Locate the cell with the specified text and output its [x, y] center coordinate. 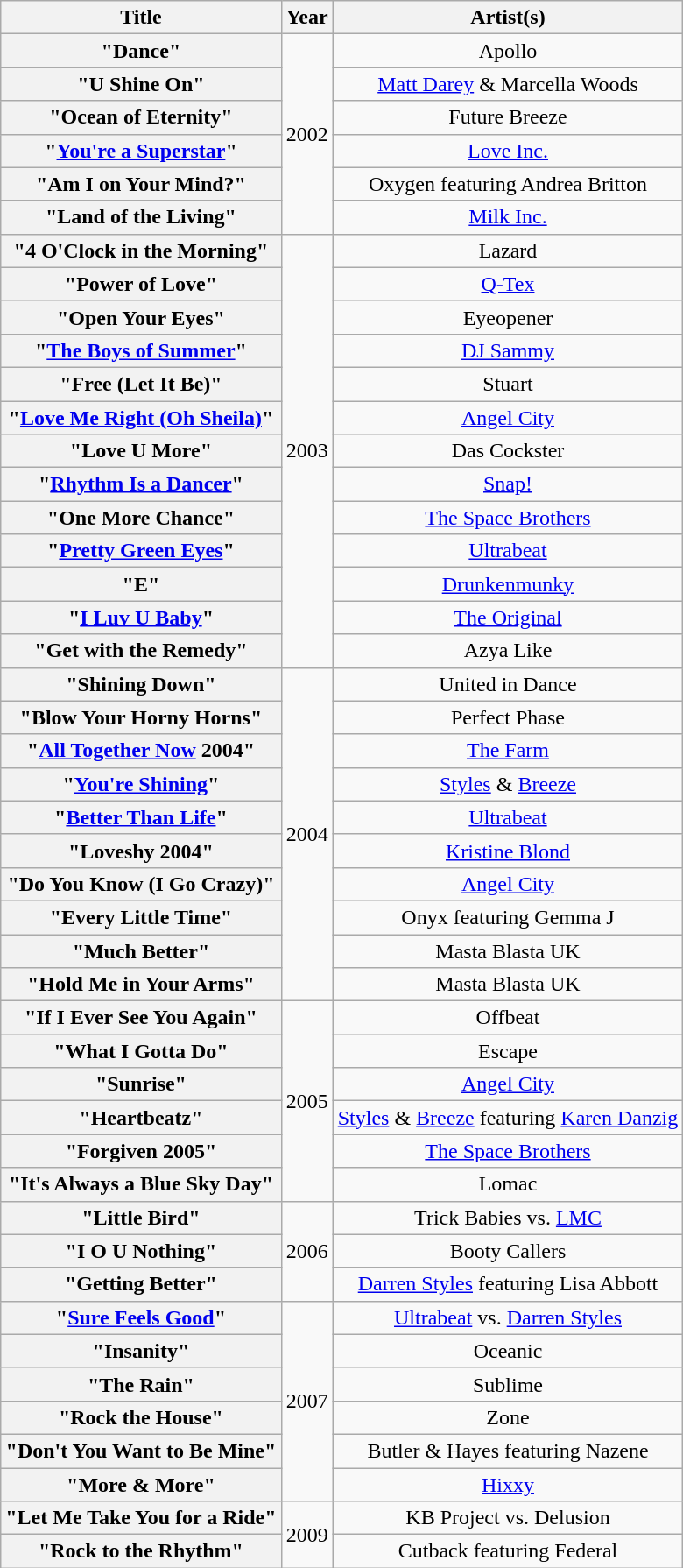
The Farm [508, 751]
"Rhythm Is a Dancer" [141, 484]
"Loveshy 2004" [141, 851]
Azya Like [508, 651]
Cutback featuring Federal [508, 1551]
"Heartbeatz" [141, 1118]
Stuart [508, 384]
"Am I on Your Mind?" [141, 184]
Perfect Phase [508, 717]
"Get with the Remedy" [141, 651]
Styles & Breeze [508, 784]
"4 O'Clock in the Morning" [141, 251]
"You're a Superstar" [141, 151]
Artist(s) [508, 18]
"You're Shining" [141, 784]
"Every Little Time" [141, 917]
Trick Babies vs. LMC [508, 1218]
"The Boys of Summer" [141, 350]
"Let Me Take You for a Ride" [141, 1518]
2006 [306, 1251]
"What I Gotta Do" [141, 1051]
"Getting Better" [141, 1284]
"Open Your Eyes" [141, 317]
Love Inc. [508, 151]
2002 [306, 134]
"Blow Your Horny Horns" [141, 717]
"Pretty Green Eyes" [141, 551]
"It's Always a Blue Sky Day" [141, 1184]
United in Dance [508, 684]
2004 [306, 834]
Escape [508, 1051]
Eyeopener [508, 317]
Zone [508, 1417]
Sublime [508, 1384]
2003 [306, 450]
Hixxy [508, 1485]
Darren Styles featuring Lisa Abbott [508, 1284]
"Don't You Want to Be Mine" [141, 1451]
"Sure Feels Good" [141, 1317]
"Ocean of Eternity" [141, 117]
Onyx featuring Gemma J [508, 917]
"I Luv U Baby" [141, 618]
"Forgiven 2005" [141, 1151]
Year [306, 18]
"Hold Me in Your Arms" [141, 985]
Lomac [508, 1184]
"U Shine On" [141, 84]
Lazard [508, 251]
"E" [141, 584]
Title [141, 18]
"The Rain" [141, 1384]
Butler & Hayes featuring Nazene [508, 1451]
KB Project vs. Delusion [508, 1518]
"Sunrise" [141, 1084]
"I O U Nothing" [141, 1251]
"Little Bird" [141, 1218]
Future Breeze [508, 117]
2007 [306, 1401]
"All Together Now 2004" [141, 751]
Matt Darey & Marcella Woods [508, 84]
Styles & Breeze featuring Karen Danzig [508, 1118]
"Rock to the Rhythm" [141, 1551]
DJ Sammy [508, 350]
"Shining Down" [141, 684]
Q-Tex [508, 284]
"Love U More" [141, 451]
"Free (Let It Be)" [141, 384]
Oxygen featuring Andrea Britton [508, 184]
"More & More" [141, 1485]
Apollo [508, 51]
Oceanic [508, 1351]
Kristine Blond [508, 851]
"Love Me Right (Oh Sheila)" [141, 418]
"Land of the Living" [141, 217]
"One More Chance" [141, 518]
Drunkenmunky [508, 584]
2005 [306, 1101]
Das Cockster [508, 451]
Offbeat [508, 1018]
"If I Ever See You Again" [141, 1018]
"Much Better" [141, 950]
"Dance" [141, 51]
Ultrabeat vs. Darren Styles [508, 1317]
Milk Inc. [508, 217]
Booty Callers [508, 1251]
"Rock the House" [141, 1417]
"Insanity" [141, 1351]
Snap! [508, 484]
"Better Than Life" [141, 817]
"Do You Know (I Go Crazy)" [141, 884]
The Original [508, 618]
2009 [306, 1535]
"Power of Love" [141, 284]
